Detect which cell encompasses the target text, then output its (x, y) center coordinate. 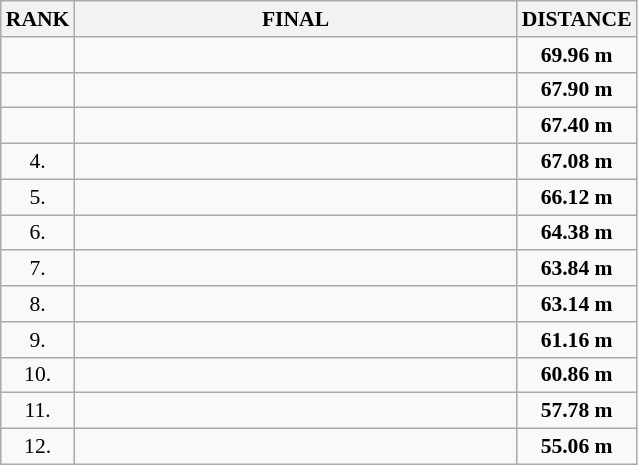
8. (38, 304)
6. (38, 233)
61.16 m (577, 340)
64.38 m (577, 233)
12. (38, 447)
69.96 m (577, 55)
RANK (38, 19)
63.84 m (577, 269)
67.90 m (577, 90)
4. (38, 162)
60.86 m (577, 375)
67.08 m (577, 162)
7. (38, 269)
63.14 m (577, 304)
55.06 m (577, 447)
5. (38, 197)
10. (38, 375)
DISTANCE (577, 19)
9. (38, 340)
57.78 m (577, 411)
FINAL (295, 19)
66.12 m (577, 197)
67.40 m (577, 126)
11. (38, 411)
